From the cell containing the given text, extract its center point as (X, Y) coordinate. 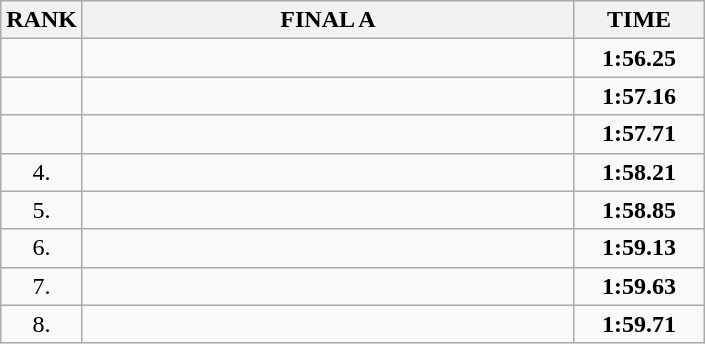
1:59.63 (640, 286)
8. (42, 324)
1:56.25 (640, 58)
FINAL A (328, 20)
1:57.71 (640, 134)
1:58.85 (640, 210)
5. (42, 210)
4. (42, 172)
1:59.13 (640, 248)
1:59.71 (640, 324)
1:58.21 (640, 172)
1:57.16 (640, 96)
TIME (640, 20)
RANK (42, 20)
6. (42, 248)
7. (42, 286)
